Search for the cell housing the specified text and yield its (x, y) center coordinate. 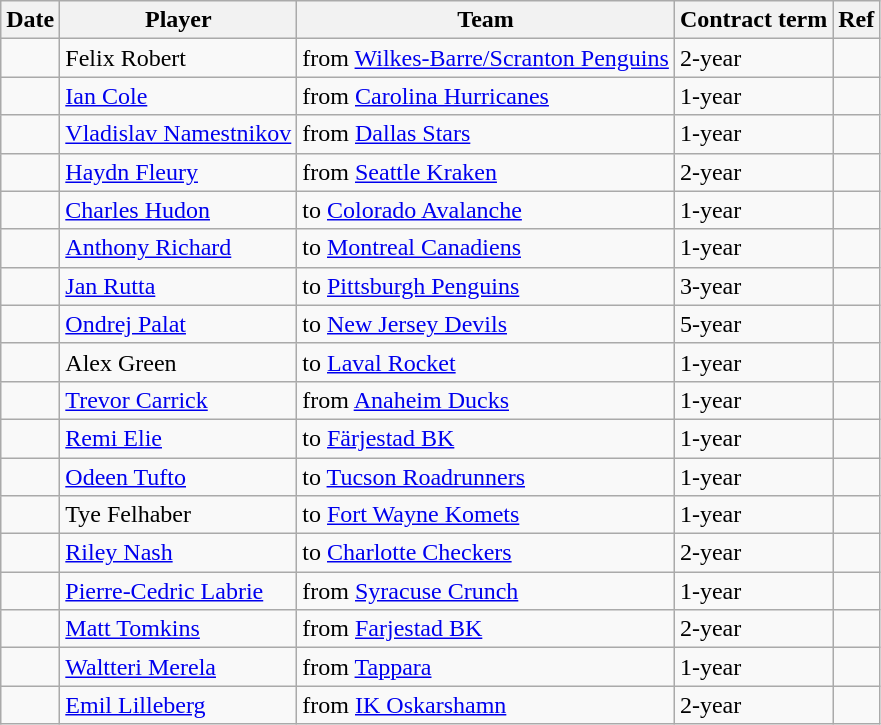
3-year (753, 286)
Alex Green (178, 362)
Date (30, 20)
Team (486, 20)
Haydn Fleury (178, 172)
to Colorado Avalanche (486, 210)
to Montreal Canadiens (486, 248)
5-year (753, 324)
Matt Tomkins (178, 629)
Ian Cole (178, 96)
from Anaheim Ducks (486, 400)
to Fort Wayne Komets (486, 515)
Ref (856, 20)
Jan Rutta (178, 286)
to New Jersey Devils (486, 324)
from Seattle Kraken (486, 172)
from Dallas Stars (486, 134)
to Charlotte Checkers (486, 553)
Anthony Richard (178, 248)
Trevor Carrick (178, 400)
Emil Lilleberg (178, 705)
Waltteri Merela (178, 667)
Player (178, 20)
Odeen Tufto (178, 477)
Remi Elie (178, 438)
from Tappara (486, 667)
to Pittsburgh Penguins (486, 286)
from Wilkes-Barre/Scranton Penguins (486, 58)
Contract term (753, 20)
Riley Nash (178, 553)
to Tucson Roadrunners (486, 477)
to Laval Rocket (486, 362)
Ondrej Palat (178, 324)
from Syracuse Crunch (486, 591)
Pierre-Cedric Labrie (178, 591)
Tye Felhaber (178, 515)
Felix Robert (178, 58)
Vladislav Namestnikov (178, 134)
from Farjestad BK (486, 629)
from IK Oskarshamn (486, 705)
to Färjestad BK (486, 438)
from Carolina Hurricanes (486, 96)
Charles Hudon (178, 210)
